Determine the [x, y] coordinate at the center of the cell enclosing the given text.  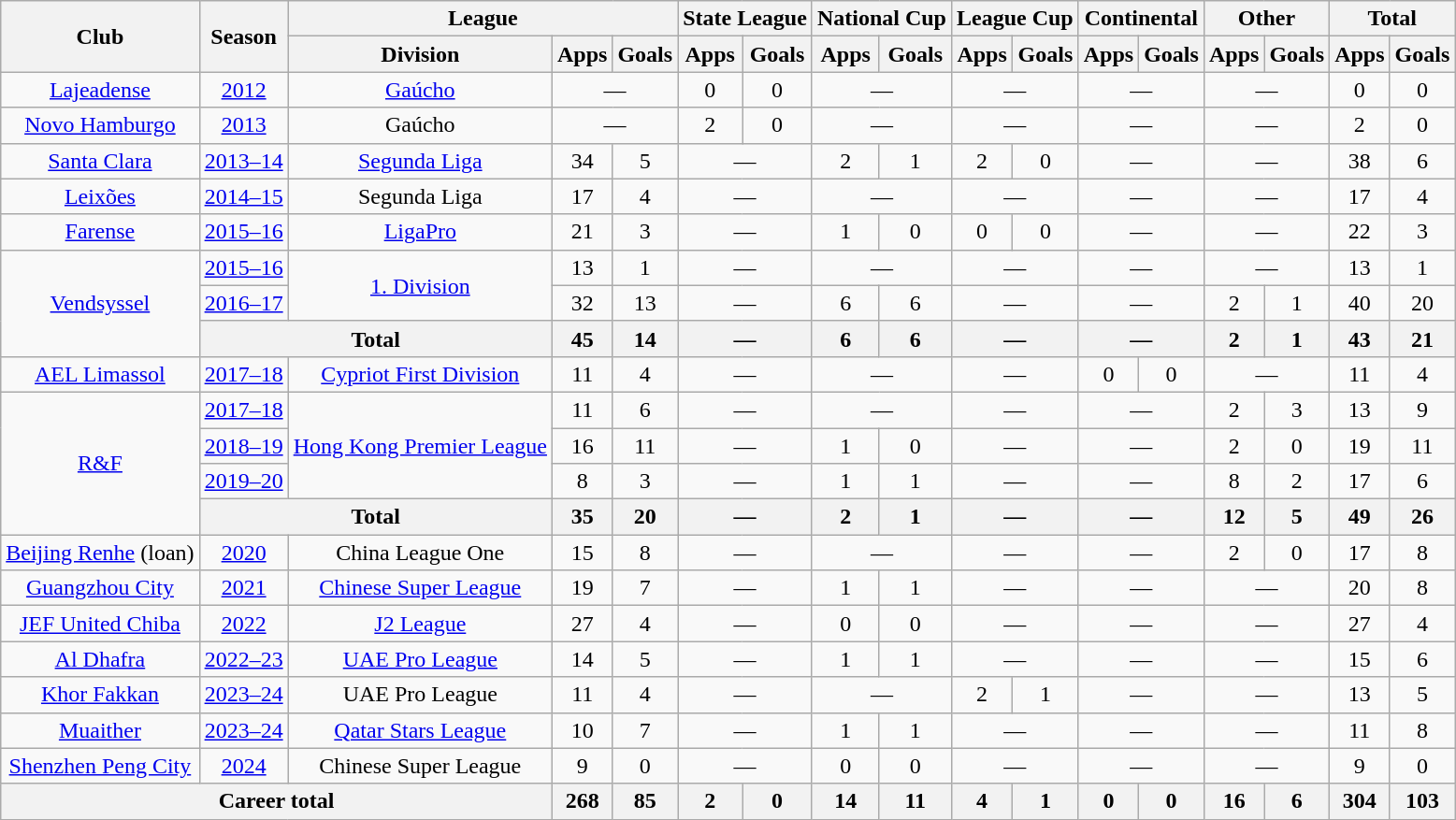
103 [1422, 801]
268 [582, 801]
Muaither [100, 730]
Season [243, 36]
Division [420, 54]
2024 [243, 766]
State League [745, 19]
32 [582, 303]
Career total [277, 801]
National Cup [881, 19]
League Cup [1015, 19]
Cypriot First Division [420, 374]
Lajeadense [100, 90]
Vendsyssel [100, 303]
Farense [100, 232]
49 [1360, 517]
Al Dhafra [100, 659]
Continental [1141, 19]
2022 [243, 624]
1. Division [420, 285]
304 [1360, 801]
2013–14 [243, 161]
China League One [420, 553]
43 [1360, 338]
J2 League [420, 624]
JEF United Chiba [100, 624]
R&F [100, 463]
Santa Clara [100, 161]
2013 [243, 125]
Guangzhou City [100, 588]
2022–23 [243, 659]
34 [582, 161]
85 [645, 801]
10 [582, 730]
38 [1360, 161]
35 [582, 517]
2012 [243, 90]
Khor Fakkan [100, 695]
AEL Limassol [100, 374]
2021 [243, 588]
2020 [243, 553]
2019–20 [243, 482]
LigaPro [420, 232]
Beijing Renhe (loan) [100, 553]
Hong Kong Premier League [420, 445]
Other [1266, 19]
26 [1422, 517]
40 [1360, 303]
Leixões [100, 196]
45 [582, 338]
2014–15 [243, 196]
Qatar Stars League [420, 730]
League [483, 19]
2018–19 [243, 446]
Shenzhen Peng City [100, 766]
22 [1360, 232]
2016–17 [243, 303]
12 [1233, 517]
Novo Hamburgo [100, 125]
Club [100, 36]
